Return the [x, y] coordinate for the center point of the cell that contains the specified text.  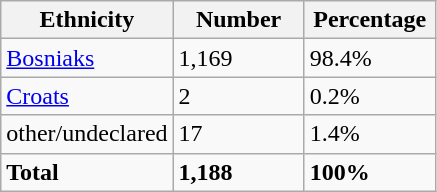
Ethnicity [87, 20]
1,188 [238, 172]
2 [238, 96]
Total [87, 172]
1.4% [370, 134]
1,169 [238, 58]
other/undeclared [87, 134]
100% [370, 172]
Bosniaks [87, 58]
0.2% [370, 96]
98.4% [370, 58]
Croats [87, 96]
Number [238, 20]
17 [238, 134]
Percentage [370, 20]
